Return [x, y] of the center of cell containing provided text 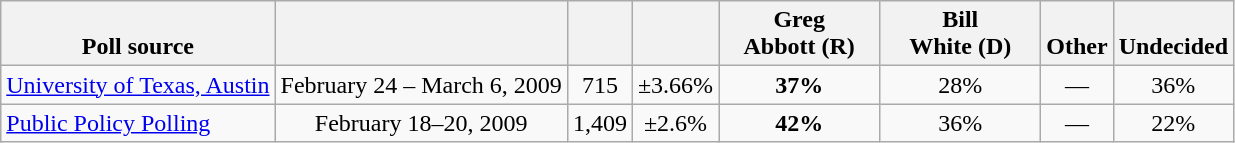
±2.6% [675, 123]
University of Texas, Austin [138, 85]
22% [1173, 123]
Undecided [1173, 34]
42% [800, 123]
28% [960, 85]
1,409 [600, 123]
Poll source [138, 34]
GregAbbott (R) [800, 34]
Public Policy Polling [138, 123]
37% [800, 85]
February 18–20, 2009 [421, 123]
February 24 – March 6, 2009 [421, 85]
715 [600, 85]
Other [1077, 34]
±3.66% [675, 85]
BillWhite (D) [960, 34]
